Locate the cell with the specified text and output its (x, y) center coordinate. 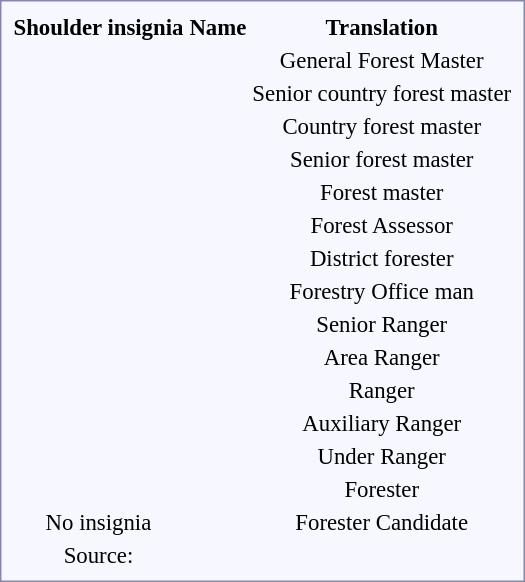
Translation (382, 27)
Forester Candidate (382, 522)
Auxiliary Ranger (382, 423)
Under Ranger (382, 456)
Forester (382, 489)
Forest Assessor (382, 225)
Country forest master (382, 126)
Source: (98, 555)
No insignia (98, 522)
Forest master (382, 192)
Senior Ranger (382, 324)
Name (218, 27)
District forester (382, 258)
Ranger (382, 390)
Area Ranger (382, 357)
Senior country forest master (382, 93)
Forestry Office man (382, 291)
Senior forest master (382, 159)
General Forest Master (382, 60)
Shoulder insignia (98, 27)
